From the cell containing the given text, extract its center point as [x, y] coordinate. 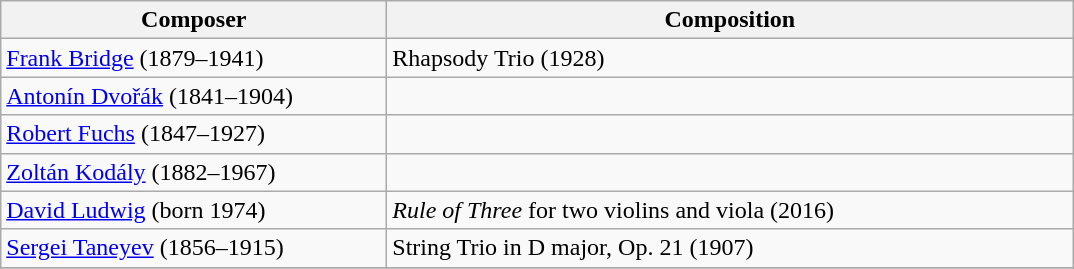
Composer [194, 20]
Rhapsody Trio (1928) [730, 58]
David Ludwig (born 1974) [194, 210]
Robert Fuchs (1847–1927) [194, 134]
Zoltán Kodály (1882–1967) [194, 172]
Antonín Dvořák (1841–1904) [194, 96]
Rule of Three for two violins and viola (2016) [730, 210]
String Trio in D major, Op. 21 (1907) [730, 248]
Composition [730, 20]
Sergei Taneyev (1856–1915) [194, 248]
Frank Bridge (1879–1941) [194, 58]
